Return the (X, Y) coordinate for the center point of the cell that contains the specified text.  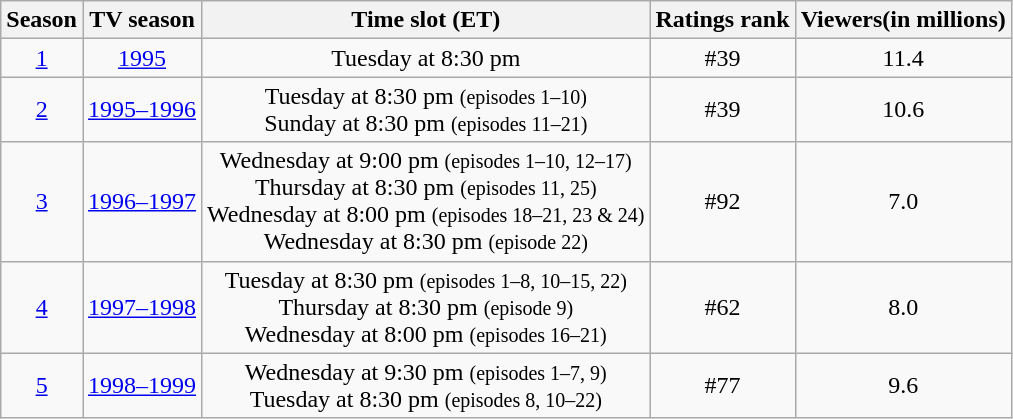
#77 (722, 386)
1995 (142, 58)
1995–1996 (142, 110)
Season (42, 20)
8.0 (903, 307)
Tuesday at 8:30 pm (episodes 1–8, 10–15, 22)Thursday at 8:30 pm (episode 9)Wednesday at 8:00 pm (episodes 16–21) (426, 307)
TV season (142, 20)
11.4 (903, 58)
1996–1997 (142, 202)
5 (42, 386)
2 (42, 110)
3 (42, 202)
1 (42, 58)
Tuesday at 8:30 pm (episodes 1–10)Sunday at 8:30 pm (episodes 11–21) (426, 110)
Viewers(in millions) (903, 20)
#62 (722, 307)
Ratings rank (722, 20)
1997–1998 (142, 307)
10.6 (903, 110)
7.0 (903, 202)
Tuesday at 8:30 pm (426, 58)
Time slot (ET) (426, 20)
9.6 (903, 386)
Wednesday at 9:30 pm (episodes 1–7, 9)Tuesday at 8:30 pm (episodes 8, 10–22) (426, 386)
4 (42, 307)
#92 (722, 202)
1998–1999 (142, 386)
